Scan for the cell matching the given text and deliver its [x, y] coordinate at center. 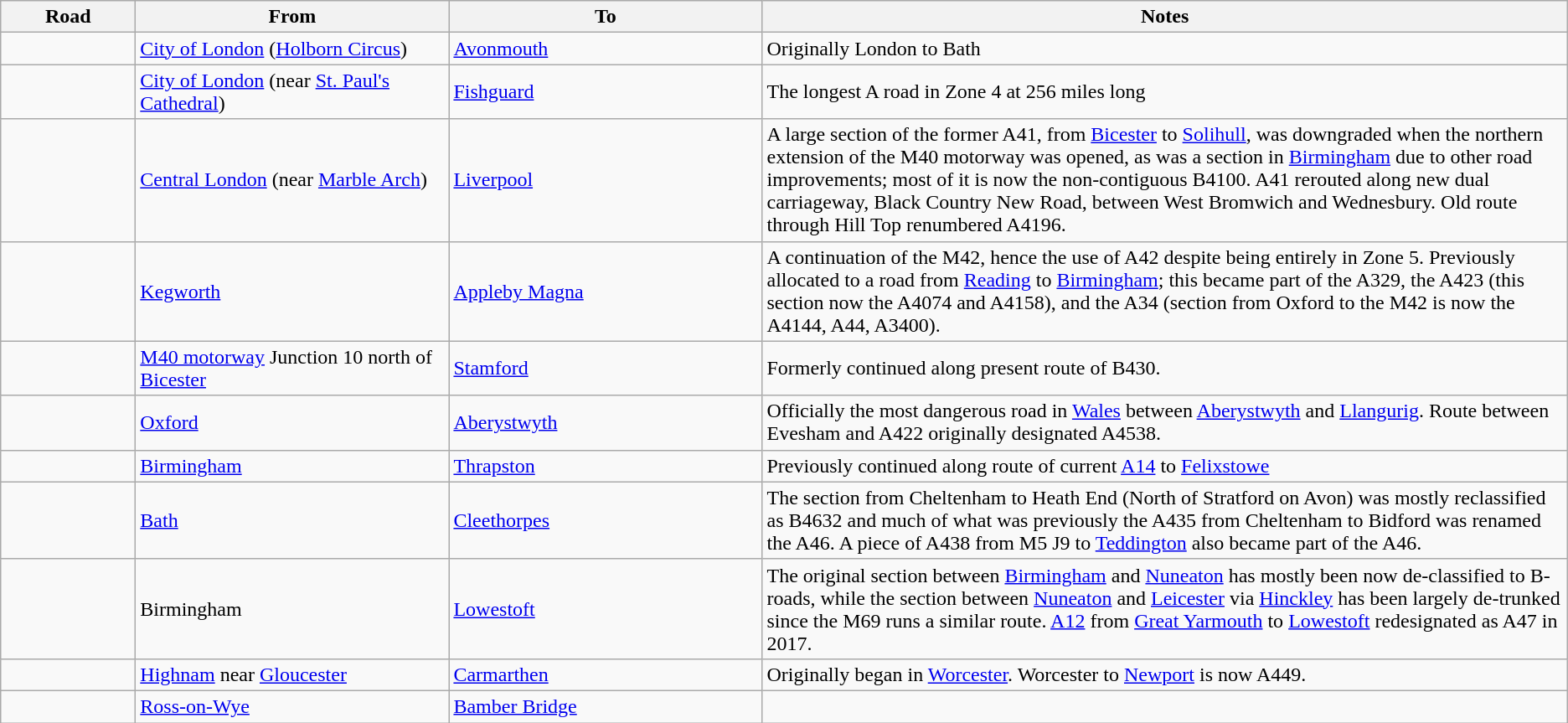
To [606, 17]
Aberystwyth [606, 422]
Officially the most dangerous road in Wales between Aberystwyth and Llangurig. Route between Evesham and A422 originally designated A4538. [1164, 422]
Ross-on-Wye [292, 706]
M40 motorway Junction 10 north of Bicester [292, 369]
The longest A road in Zone 4 at 256 miles long [1164, 92]
City of London (near St. Paul's Cathedral) [292, 92]
Bath [292, 520]
Fishguard [606, 92]
Kegworth [292, 292]
Highnam near Gloucester [292, 674]
Notes [1164, 17]
From [292, 17]
Central London (near Marble Arch) [292, 180]
Formerly continued along present route of B430. [1164, 369]
Liverpool [606, 180]
Appleby Magna [606, 292]
City of London (Holborn Circus) [292, 49]
Previously continued along route of current A14 to Felixstowe [1164, 466]
Originally began in Worcester. Worcester to Newport is now A449. [1164, 674]
Oxford [292, 422]
Avonmouth [606, 49]
Cleethorpes [606, 520]
Road [69, 17]
Thrapston [606, 466]
Bamber Bridge [606, 706]
Carmarthen [606, 674]
Stamford [606, 369]
Lowestoft [606, 608]
Originally London to Bath [1164, 49]
